Output the (x, y) coordinate of the center of the cell containing the given text.  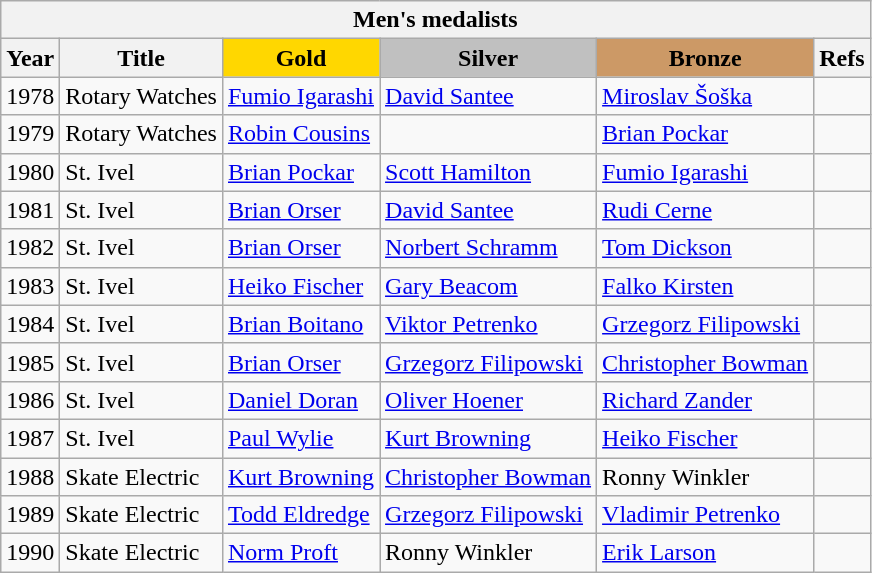
Brian Boitano (300, 324)
1980 (30, 172)
1987 (30, 438)
Richard Zander (706, 400)
Erik Larson (706, 553)
Daniel Doran (300, 400)
Vladimir Petrenko (706, 515)
Norm Proft (300, 553)
Title (142, 58)
1984 (30, 324)
Gold (300, 58)
Viktor Petrenko (488, 324)
Scott Hamilton (488, 172)
Miroslav Šoška (706, 96)
1989 (30, 515)
1988 (30, 477)
Todd Eldredge (300, 515)
Robin Cousins (300, 134)
Oliver Hoener (488, 400)
Men's medalists (436, 20)
1979 (30, 134)
1985 (30, 362)
1982 (30, 248)
1986 (30, 400)
Rudi Cerne (706, 210)
Gary Beacom (488, 286)
Year (30, 58)
1981 (30, 210)
Refs (842, 58)
Norbert Schramm (488, 248)
Bronze (706, 58)
1978 (30, 96)
Falko Kirsten (706, 286)
1990 (30, 553)
Paul Wylie (300, 438)
Tom Dickson (706, 248)
1983 (30, 286)
Silver (488, 58)
